Provide the [x, y] coordinate of the cell's center where the given text is located.  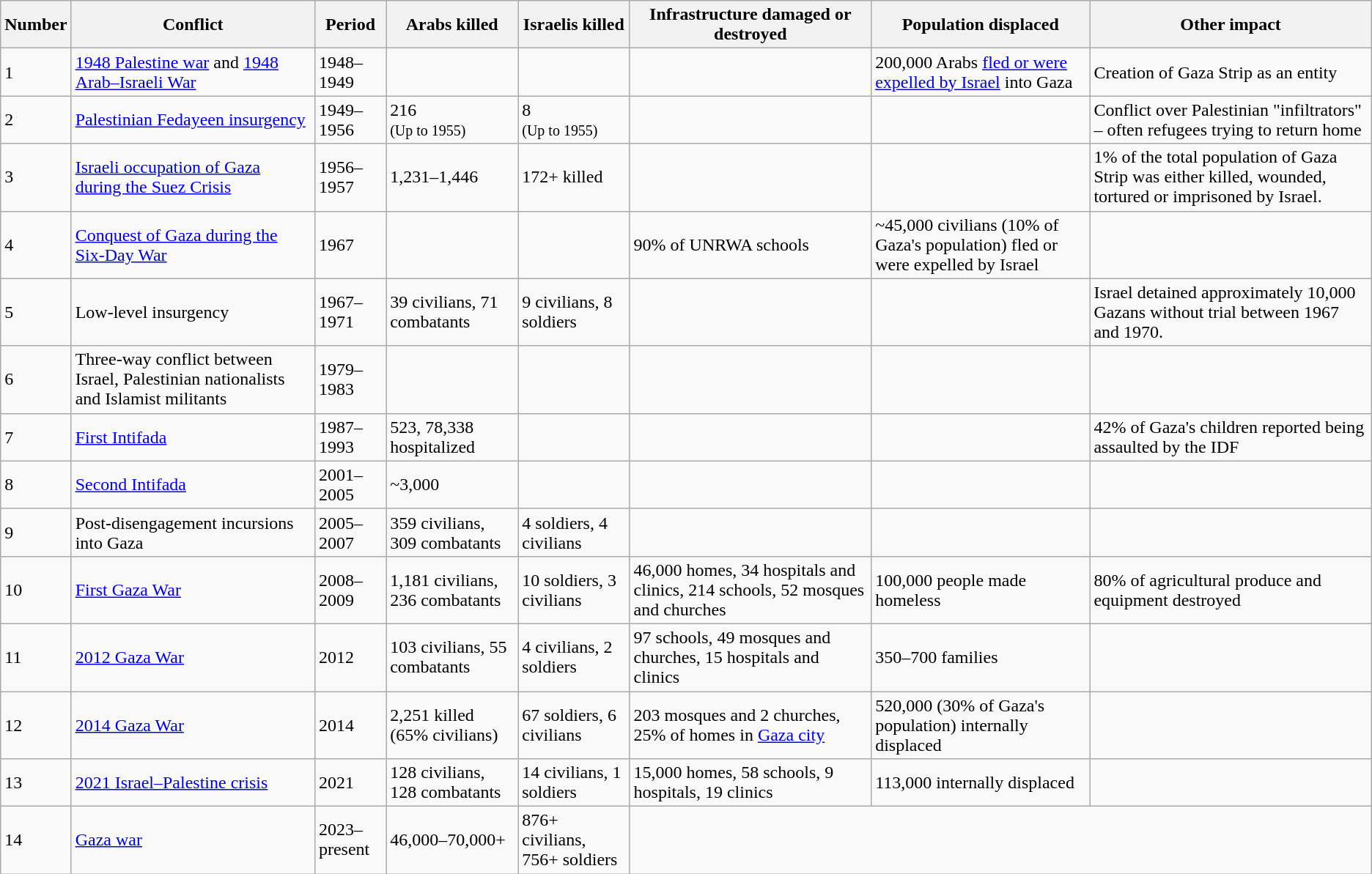
5 [36, 312]
39 civilians, 71 combatants [452, 312]
Israel detained approximately 10,000 Gazans without trial between 1967 and 1970. [1231, 312]
Three-way conflict between Israel, Palestinian nationalists and Islamist militants [193, 379]
1 [36, 72]
2 [36, 120]
Conflict [193, 25]
876+ civilians, 756+ soldiers [574, 840]
Palestinian Fedayeen insurgency [193, 120]
Number [36, 25]
97 schools, 49 mosques and churches, 15 hospitals and clinics [750, 657]
Second Intifada [193, 485]
Population displaced [981, 25]
12 [36, 725]
100,000 people made homeless [981, 590]
1949–1956 [350, 120]
350–700 families [981, 657]
10 soldiers, 3 civilians [574, 590]
67 soldiers, 6 civilians [574, 725]
4 civilians, 2 soldiers [574, 657]
103 civilians, 55 combatants [452, 657]
359 civilians, 309 combatants [452, 532]
9 [36, 532]
~45,000 civilians (10% of Gaza's population) fled or were expelled by Israel [981, 245]
Arabs killed [452, 25]
46,000 homes, 34 hospitals and clinics, 214 schools, 52 mosques and churches [750, 590]
80% of agricultural produce and equipment destroyed [1231, 590]
128 civilians, 128 combatants [452, 782]
Low-level insurgency [193, 312]
10 [36, 590]
1,231–1,446 [452, 177]
Gaza war [193, 840]
Israeli occupation of Gaza during the Suez Crisis [193, 177]
1967–1971 [350, 312]
4 soldiers, 4 civilians [574, 532]
7 [36, 437]
1% of the total population of Gaza Strip was either killed, wounded, tortured or imprisoned by Israel. [1231, 177]
1956–1957 [350, 177]
Period [350, 25]
2023–present [350, 840]
Post-disengagement incursions into Gaza [193, 532]
200,000 Arabs fled or were expelled by Israel into Gaza [981, 72]
1948 Palestine war and 1948 Arab–Israeli War [193, 72]
First Intifada [193, 437]
Other impact [1231, 25]
14 civilians, 1 soldiers [574, 782]
4 [36, 245]
2012 [350, 657]
46,000–70,000+ [452, 840]
3 [36, 177]
2001–2005 [350, 485]
2012 Gaza War [193, 657]
1,181 civilians, 236 combatants [452, 590]
1967 [350, 245]
1979–1983 [350, 379]
203 mosques and 2 churches, 25% of homes in Gaza city [750, 725]
8(Up to 1955) [574, 120]
2014 Gaza War [193, 725]
11 [36, 657]
1987–1993 [350, 437]
14 [36, 840]
13 [36, 782]
1948–1949 [350, 72]
Conflict over Palestinian "infiltrators" – often refugees trying to return home [1231, 120]
First Gaza War [193, 590]
Conquest of Gaza during the Six-Day War [193, 245]
6 [36, 379]
2008–2009 [350, 590]
42% of Gaza's children reported being assaulted by the IDF [1231, 437]
9 civilians, 8 soldiers [574, 312]
172+ killed [574, 177]
Israelis killed [574, 25]
523, 78,338 hospitalized [452, 437]
~3,000 [452, 485]
113,000 internally displaced [981, 782]
Creation of Gaza Strip as an entity [1231, 72]
2021 [350, 782]
520,000 (30% of Gaza's population) internally displaced [981, 725]
2014 [350, 725]
2021 Israel–Palestine crisis [193, 782]
90% of UNRWA schools [750, 245]
216(Up to 1955) [452, 120]
Infrastructure damaged or destroyed [750, 25]
2005–2007 [350, 532]
8 [36, 485]
15,000 homes, 58 schools, 9 hospitals, 19 clinics [750, 782]
2,251 killed (65% civilians) [452, 725]
